Search for the cell housing the specified text and yield its (x, y) center coordinate. 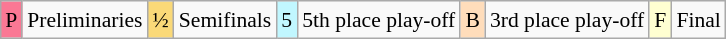
½ (160, 20)
F (660, 20)
5th place play-off (378, 20)
B (472, 20)
Final (698, 20)
P (11, 20)
3rd place play-off (567, 20)
5 (286, 20)
Preliminaries (84, 20)
Semifinals (225, 20)
